Search for the cell housing the specified text and yield its [x, y] center coordinate. 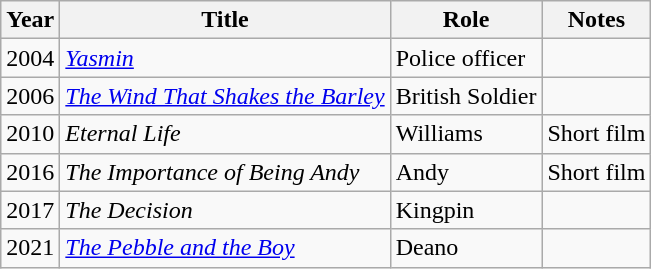
2010 [30, 134]
British Soldier [466, 96]
Andy [466, 172]
Notes [596, 20]
Deano [466, 248]
Yasmin [225, 58]
Kingpin [466, 210]
The Importance of Being Andy [225, 172]
Role [466, 20]
Eternal Life [225, 134]
Police officer [466, 58]
The Wind That Shakes the Barley [225, 96]
The Pebble and the Boy [225, 248]
2004 [30, 58]
Title [225, 20]
Williams [466, 134]
2006 [30, 96]
The Decision [225, 210]
2017 [30, 210]
2021 [30, 248]
2016 [30, 172]
Year [30, 20]
